For the text-containing cell, return its midpoint in [x, y] coordinate format. 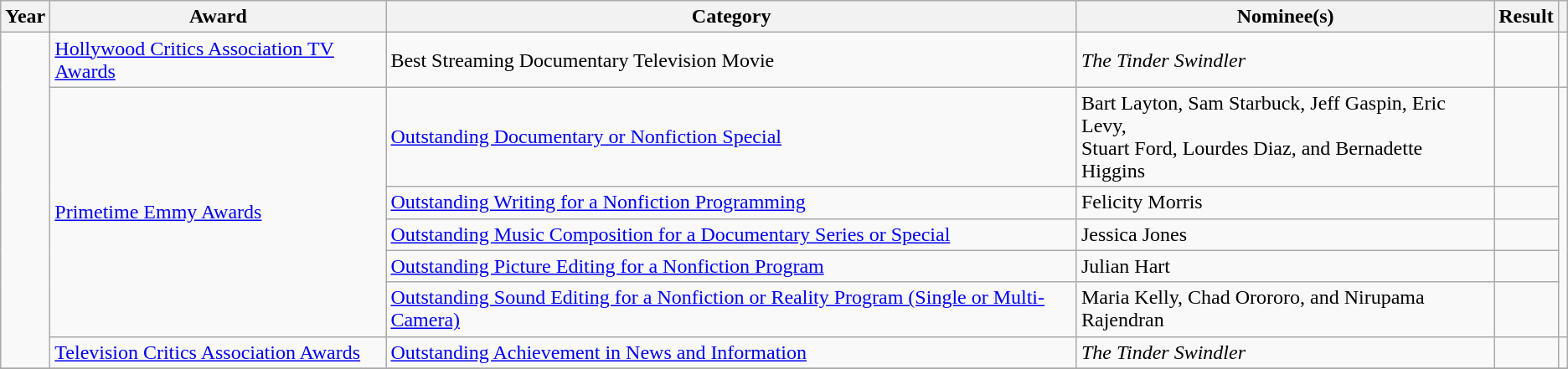
Outstanding Documentary or Nonfiction Special [732, 137]
Outstanding Sound Editing for a Nonfiction or Reality Program (Single or Multi-Camera) [732, 310]
Hollywood Critics Association TV Awards [218, 60]
Jessica Jones [1285, 234]
Bart Layton, Sam Starbuck, Jeff Gaspin, Eric Levy, Stuart Ford, Lourdes Diaz, and Bernadette Higgins [1285, 137]
Award [218, 17]
Outstanding Music Composition for a Documentary Series or Special [732, 234]
Year [25, 17]
Outstanding Picture Editing for a Nonfiction Program [732, 266]
Julian Hart [1285, 266]
Outstanding Achievement in News and Information [732, 352]
Category [732, 17]
Television Critics Association Awards [218, 352]
Outstanding Writing for a Nonfiction Programming [732, 202]
Result [1526, 17]
Maria Kelly, Chad Orororo, and Nirupama Rajendran [1285, 310]
Felicity Morris [1285, 202]
Best Streaming Documentary Television Movie [732, 60]
Nominee(s) [1285, 17]
Primetime Emmy Awards [218, 212]
